Identify which cell holds the provided text, then report its (X, Y) central coordinate. 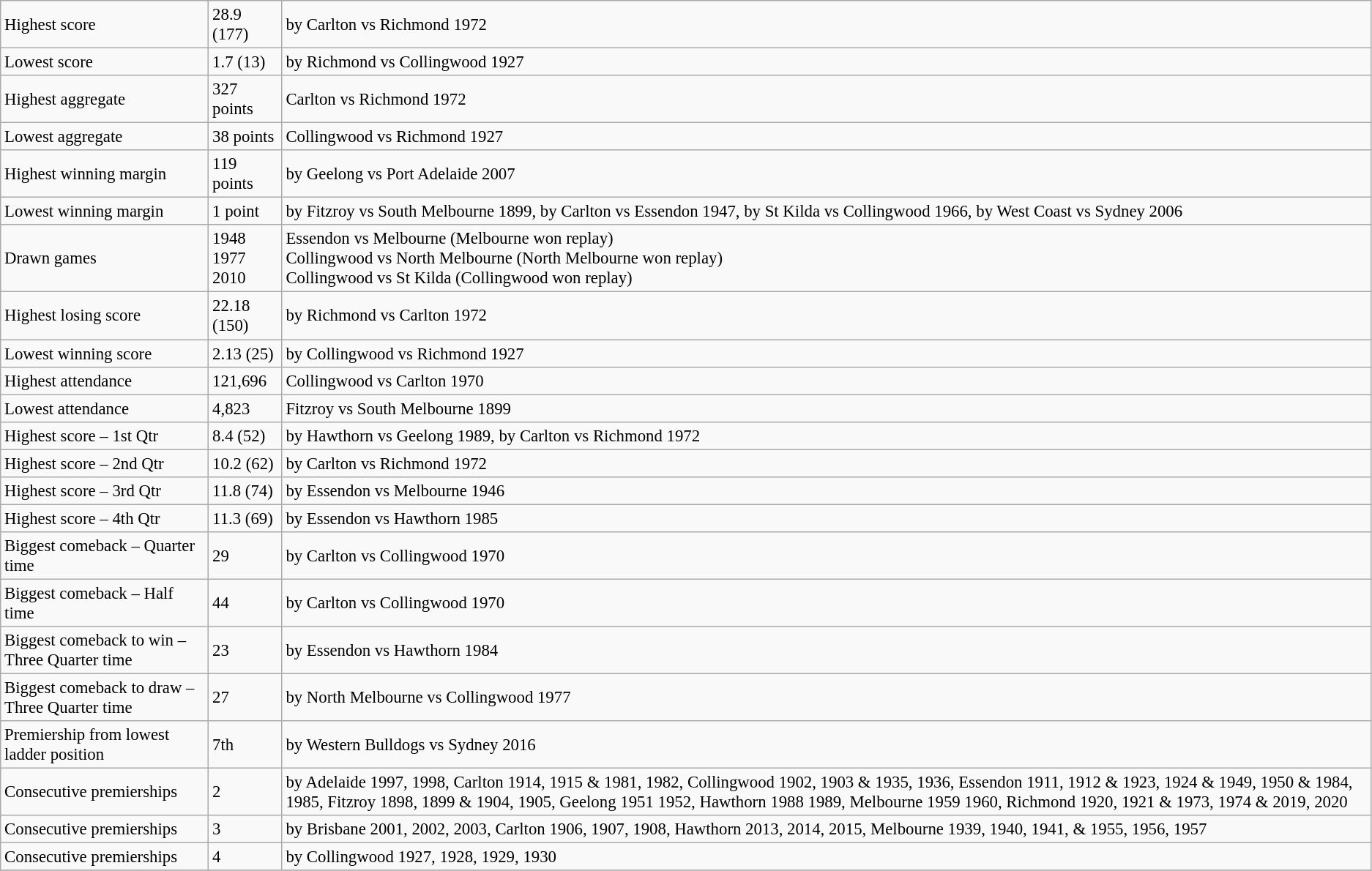
8.4 (52) (245, 435)
by Essendon vs Melbourne 1946 (826, 491)
27 (245, 698)
by Western Bulldogs vs Sydney 2016 (826, 745)
Highest score – 2nd Qtr (105, 463)
2.13 (25) (245, 354)
Carlton vs Richmond 1972 (826, 100)
by Hawthorn vs Geelong 1989, by Carlton vs Richmond 1972 (826, 435)
Fitzroy vs South Melbourne 1899 (826, 408)
2 (245, 792)
Highest score – 4th Qtr (105, 518)
by Essendon vs Hawthorn 1985 (826, 518)
Highest score (105, 25)
Biggest comeback to win – Three Quarter time (105, 650)
Biggest comeback – Half time (105, 603)
by Fitzroy vs South Melbourne 1899, by Carlton vs Essendon 1947, by St Kilda vs Collingwood 1966, by West Coast vs Sydney 2006 (826, 212)
Highest aggregate (105, 100)
Drawn games (105, 259)
11.8 (74) (245, 491)
38 points (245, 137)
1 point (245, 212)
by Richmond vs Carlton 1972 (826, 316)
Biggest comeback – Quarter time (105, 556)
Biggest comeback to draw – Three Quarter time (105, 698)
327 points (245, 100)
29 (245, 556)
7th (245, 745)
by Brisbane 2001, 2002, 2003, Carlton 1906, 1907, 1908, Hawthorn 2013, 2014, 2015, Melbourne 1939, 1940, 1941, & 1955, 1956, 1957 (826, 829)
194819772010 (245, 259)
23 (245, 650)
Collingwood vs Richmond 1927 (826, 137)
Lowest winning score (105, 354)
by Collingwood vs Richmond 1927 (826, 354)
4,823 (245, 408)
Highest attendance (105, 381)
1.7 (13) (245, 62)
by Collingwood 1927, 1928, 1929, 1930 (826, 857)
Collingwood vs Carlton 1970 (826, 381)
Premiership from lowest ladder position (105, 745)
28.9 (177) (245, 25)
Lowest attendance (105, 408)
121,696 (245, 381)
11.3 (69) (245, 518)
by North Melbourne vs Collingwood 1977 (826, 698)
by Richmond vs Collingwood 1927 (826, 62)
Highest losing score (105, 316)
4 (245, 857)
Lowest score (105, 62)
Highest winning margin (105, 174)
Lowest winning margin (105, 212)
Lowest aggregate (105, 137)
Highest score – 1st Qtr (105, 435)
by Essendon vs Hawthorn 1984 (826, 650)
Highest score – 3rd Qtr (105, 491)
by Geelong vs Port Adelaide 2007 (826, 174)
22.18 (150) (245, 316)
3 (245, 829)
119 points (245, 174)
10.2 (62) (245, 463)
44 (245, 603)
